Output the [X, Y] coordinate of the center of the cell containing the given text.  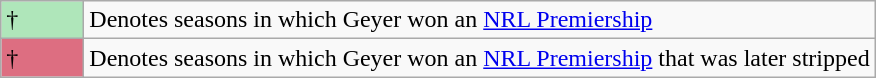
Denotes seasons in which Geyer won an NRL Premiership that was later stripped [480, 58]
Denotes seasons in which Geyer won an NRL Premiership [480, 20]
